Search for the cell housing the specified text and yield its (x, y) center coordinate. 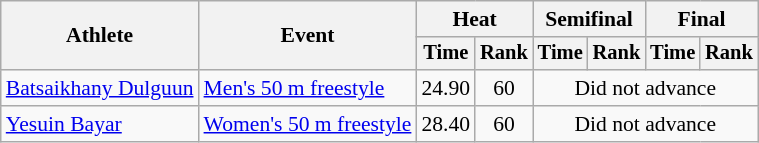
Final (701, 19)
Heat (474, 19)
Men's 50 m freestyle (308, 88)
Athlete (100, 36)
28.40 (446, 124)
Batsaikhany Dulguun (100, 88)
Event (308, 36)
Semifinal (589, 19)
Women's 50 m freestyle (308, 124)
Yesuin Bayar (100, 124)
24.90 (446, 88)
